For the text-containing cell, return its midpoint in [X, Y] coordinate format. 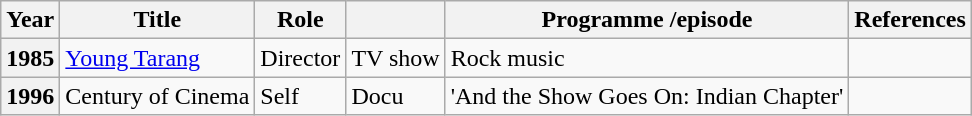
'And the Show Goes On: Indian Chapter' [647, 96]
1985 [30, 58]
TV show [396, 58]
Director [300, 58]
Rock music [647, 58]
Self [300, 96]
Docu [396, 96]
Century of Cinema [158, 96]
1996 [30, 96]
References [910, 20]
Programme /episode [647, 20]
Title [158, 20]
Young Tarang [158, 58]
Role [300, 20]
Year [30, 20]
